Capture the cell that displays the provided text and extract its (X, Y) central coordinate. 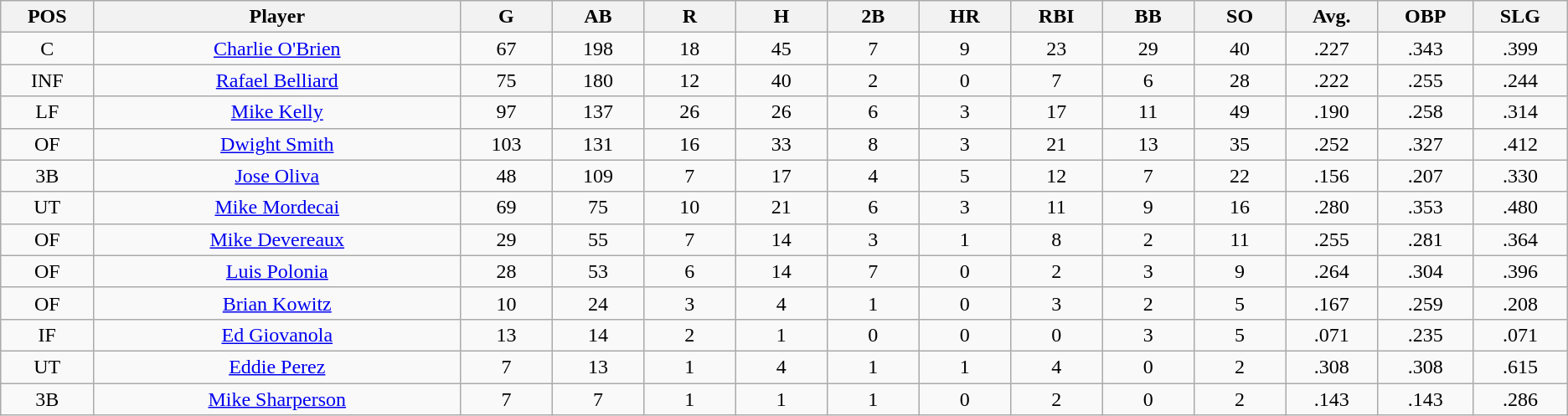
Jose Oliva (277, 176)
.264 (1332, 271)
.412 (1521, 144)
RBI (1055, 17)
.353 (1426, 208)
Mike Mordecai (277, 208)
22 (1240, 176)
.327 (1426, 144)
Mike Sharperson (277, 399)
.207 (1426, 176)
.235 (1426, 335)
103 (506, 144)
.615 (1521, 367)
Brian Kowitz (277, 303)
.244 (1521, 80)
53 (598, 271)
24 (598, 303)
.208 (1521, 303)
69 (506, 208)
198 (598, 49)
97 (506, 112)
.281 (1426, 239)
33 (781, 144)
C (47, 49)
.156 (1332, 176)
.280 (1332, 208)
49 (1240, 112)
POS (47, 17)
131 (598, 144)
Luis Polonia (277, 271)
Rafael Belliard (277, 80)
137 (598, 112)
35 (1240, 144)
Mike Kelly (277, 112)
HR (965, 17)
R (690, 17)
.167 (1332, 303)
67 (506, 49)
.480 (1521, 208)
2B (873, 17)
Ed Giovanola (277, 335)
180 (598, 80)
SLG (1521, 17)
45 (781, 49)
.227 (1332, 49)
.190 (1332, 112)
.330 (1521, 176)
.222 (1332, 80)
.343 (1426, 49)
.364 (1521, 239)
Charlie O'Brien (277, 49)
SO (1240, 17)
G (506, 17)
.259 (1426, 303)
OBP (1426, 17)
LF (47, 112)
AB (598, 17)
.258 (1426, 112)
Eddie Perez (277, 367)
109 (598, 176)
55 (598, 239)
Dwight Smith (277, 144)
48 (506, 176)
.252 (1332, 144)
Player (277, 17)
.286 (1521, 399)
18 (690, 49)
23 (1055, 49)
Avg. (1332, 17)
.396 (1521, 271)
.304 (1426, 271)
H (781, 17)
.314 (1521, 112)
.399 (1521, 49)
INF (47, 80)
Mike Devereaux (277, 239)
IF (47, 335)
BB (1148, 17)
